From the cell containing the given text, extract its center point as [X, Y] coordinate. 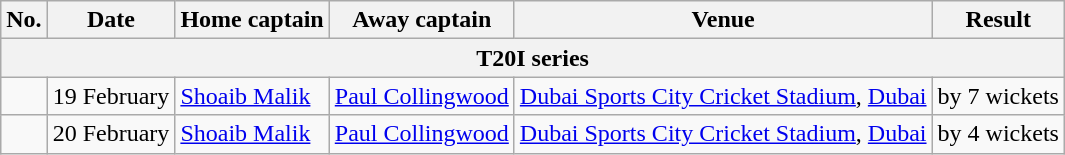
No. [24, 20]
19 February [111, 96]
Away captain [422, 20]
Venue [723, 20]
by 7 wickets [998, 96]
20 February [111, 134]
Date [111, 20]
Result [998, 20]
T20I series [533, 58]
Home captain [252, 20]
by 4 wickets [998, 134]
